Output the [X, Y] coordinate of the center of the cell containing the given text.  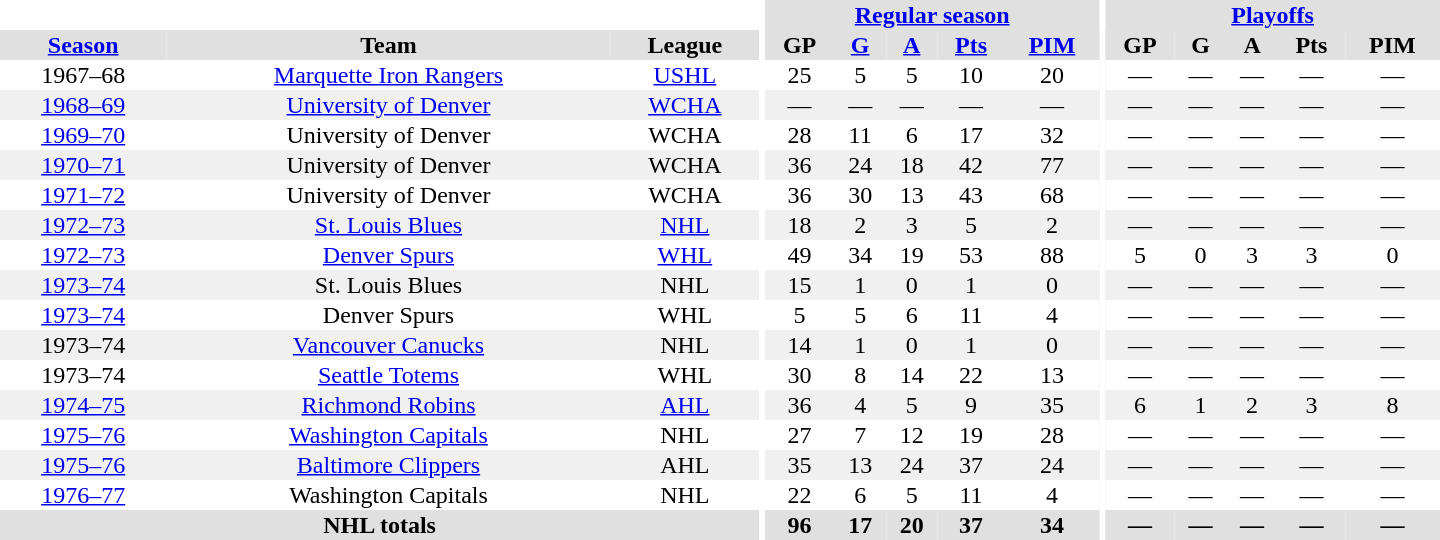
Playoffs [1272, 15]
1974–75 [83, 405]
32 [1052, 135]
9 [972, 405]
1968–69 [83, 105]
NHL totals [380, 525]
12 [912, 435]
Season [83, 45]
10 [972, 75]
1970–71 [83, 165]
1971–72 [83, 195]
27 [800, 435]
7 [860, 435]
42 [972, 165]
96 [800, 525]
1967–68 [83, 75]
43 [972, 195]
USHL [686, 75]
Seattle Totems [388, 375]
1969–70 [83, 135]
25 [800, 75]
88 [1052, 255]
1976–77 [83, 495]
53 [972, 255]
68 [1052, 195]
Regular season [932, 15]
49 [800, 255]
Team [388, 45]
Richmond Robins [388, 405]
Vancouver Canucks [388, 345]
Marquette Iron Rangers [388, 75]
15 [800, 285]
League [686, 45]
77 [1052, 165]
Baltimore Clippers [388, 465]
